Identify which cell holds the provided text, then report its [x, y] central coordinate. 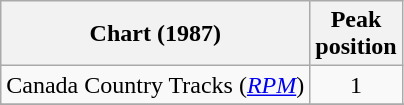
Canada Country Tracks (RPM) [156, 85]
1 [356, 85]
Peakposition [356, 34]
Chart (1987) [156, 34]
